For the text-containing cell, return its midpoint in [X, Y] coordinate format. 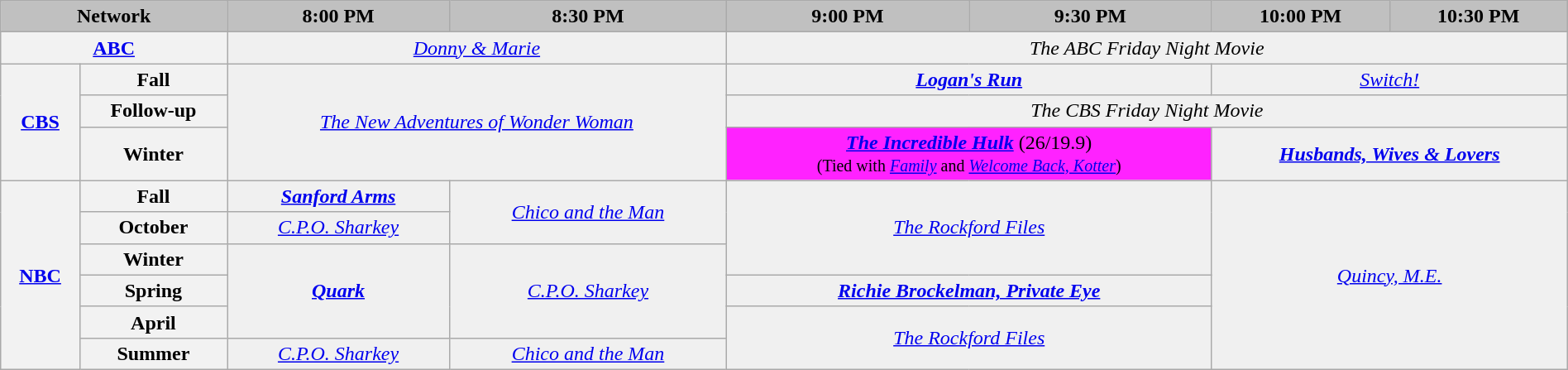
Quark [339, 291]
CBS [41, 123]
NBC [41, 275]
October [153, 228]
9:00 PM [847, 17]
10:30 PM [1479, 17]
Follow-up [153, 111]
Logan's Run [969, 79]
The New Adventures of Wonder Woman [477, 123]
The CBS Friday Night Movie [1146, 111]
9:30 PM [1090, 17]
Donny & Marie [477, 48]
8:30 PM [589, 17]
Network [114, 17]
Switch! [1389, 79]
Husbands, Wives & Lovers [1389, 154]
April [153, 322]
The Incredible Hulk (26/19.9)(Tied with Family and Welcome Back, Kotter) [969, 154]
Sanford Arms [339, 196]
ABC [114, 48]
8:00 PM [339, 17]
Quincy, M.E. [1389, 275]
10:00 PM [1300, 17]
Spring [153, 291]
The ABC Friday Night Movie [1146, 48]
Summer [153, 353]
Richie Brockelman, Private Eye [969, 291]
